Find where the given text appears and provide that cell's center as (X, Y) coordinate. 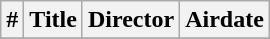
Airdate (225, 20)
Title (54, 20)
# (12, 20)
Director (130, 20)
